Locate the cell with the specified text and output its (x, y) center coordinate. 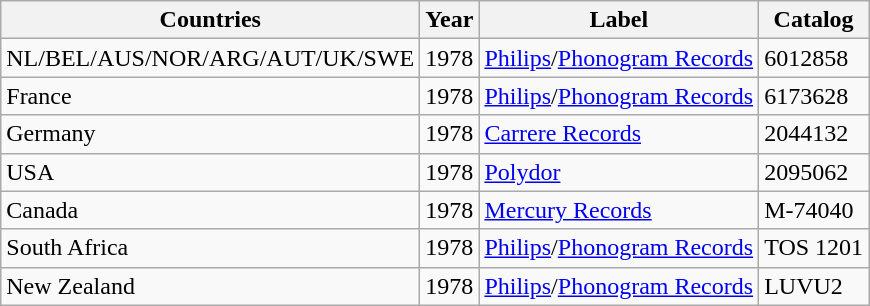
2044132 (814, 134)
Label (619, 20)
LUVU2 (814, 286)
TOS 1201 (814, 248)
France (210, 96)
Countries (210, 20)
Polydor (619, 172)
NL/BEL/AUS/NOR/ARG/AUT/UK/SWE (210, 58)
Carrere Records (619, 134)
Mercury Records (619, 210)
Germany (210, 134)
Canada (210, 210)
2095062 (814, 172)
Year (450, 20)
South Africa (210, 248)
6012858 (814, 58)
USA (210, 172)
6173628 (814, 96)
M-74040 (814, 210)
New Zealand (210, 286)
Catalog (814, 20)
